Extract the [x, y] coordinate from the center of the cell holding the provided text.  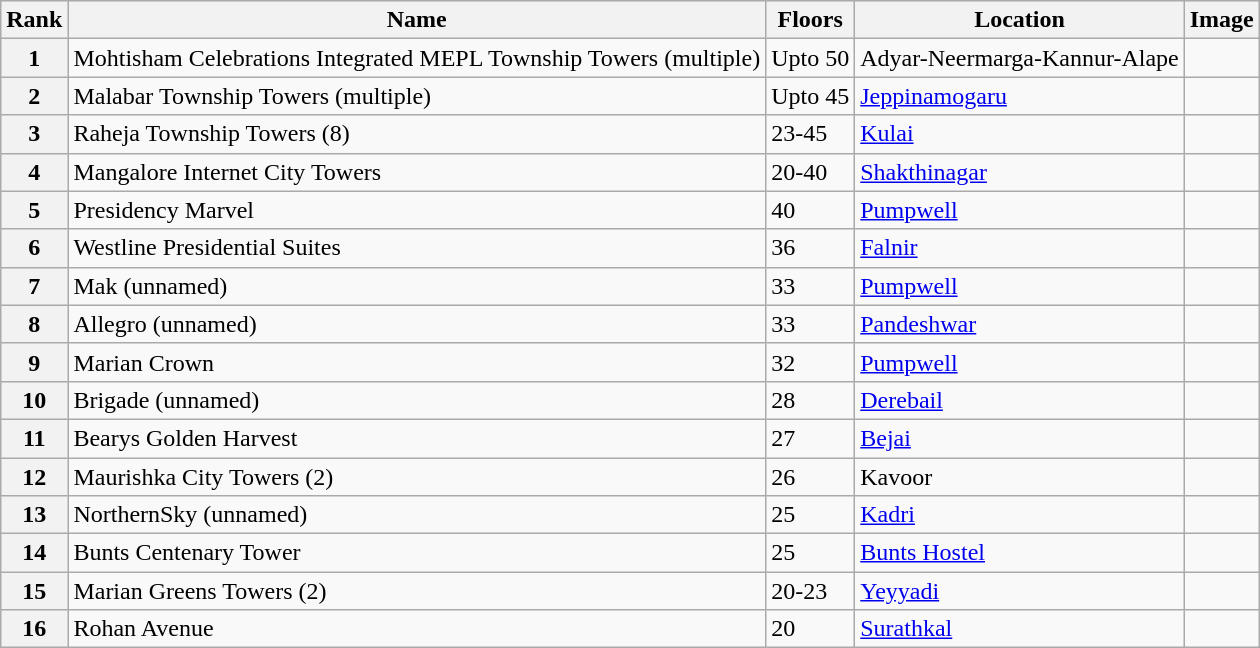
Image [1222, 20]
6 [34, 248]
Westline Presidential Suites [417, 248]
Adyar-Neermarga-Kannur-Alape [1020, 58]
32 [810, 362]
Bunts Hostel [1020, 553]
5 [34, 210]
Upto 50 [810, 58]
NorthernSky (unnamed) [417, 515]
Bunts Centenary Tower [417, 553]
36 [810, 248]
27 [810, 438]
2 [34, 96]
Allegro (unnamed) [417, 324]
Location [1020, 20]
23-45 [810, 134]
10 [34, 400]
15 [34, 591]
Name [417, 20]
Raheja Township Towers (8) [417, 134]
Brigade (unnamed) [417, 400]
Rank [34, 20]
4 [34, 172]
1 [34, 58]
Shakthinagar [1020, 172]
Rohan Avenue [417, 629]
16 [34, 629]
13 [34, 515]
Kavoor [1020, 477]
20-40 [810, 172]
Falnir [1020, 248]
Marian Crown [417, 362]
Derebail [1020, 400]
Bejai [1020, 438]
Bearys Golden Harvest [417, 438]
Malabar Township Towers (multiple) [417, 96]
Surathkal [1020, 629]
Upto 45 [810, 96]
Maurishka City Towers (2) [417, 477]
20-23 [810, 591]
40 [810, 210]
26 [810, 477]
Mohtisham Celebrations Integrated MEPL Township Towers (multiple) [417, 58]
3 [34, 134]
Pandeshwar [1020, 324]
28 [810, 400]
Mangalore Internet City Towers [417, 172]
Mak (unnamed) [417, 286]
Presidency Marvel [417, 210]
20 [810, 629]
Yeyyadi [1020, 591]
Kulai [1020, 134]
7 [34, 286]
9 [34, 362]
11 [34, 438]
Jeppinamogaru [1020, 96]
8 [34, 324]
14 [34, 553]
12 [34, 477]
Marian Greens Towers (2) [417, 591]
Kadri [1020, 515]
Floors [810, 20]
